For the text-containing cell, return its midpoint in (x, y) coordinate format. 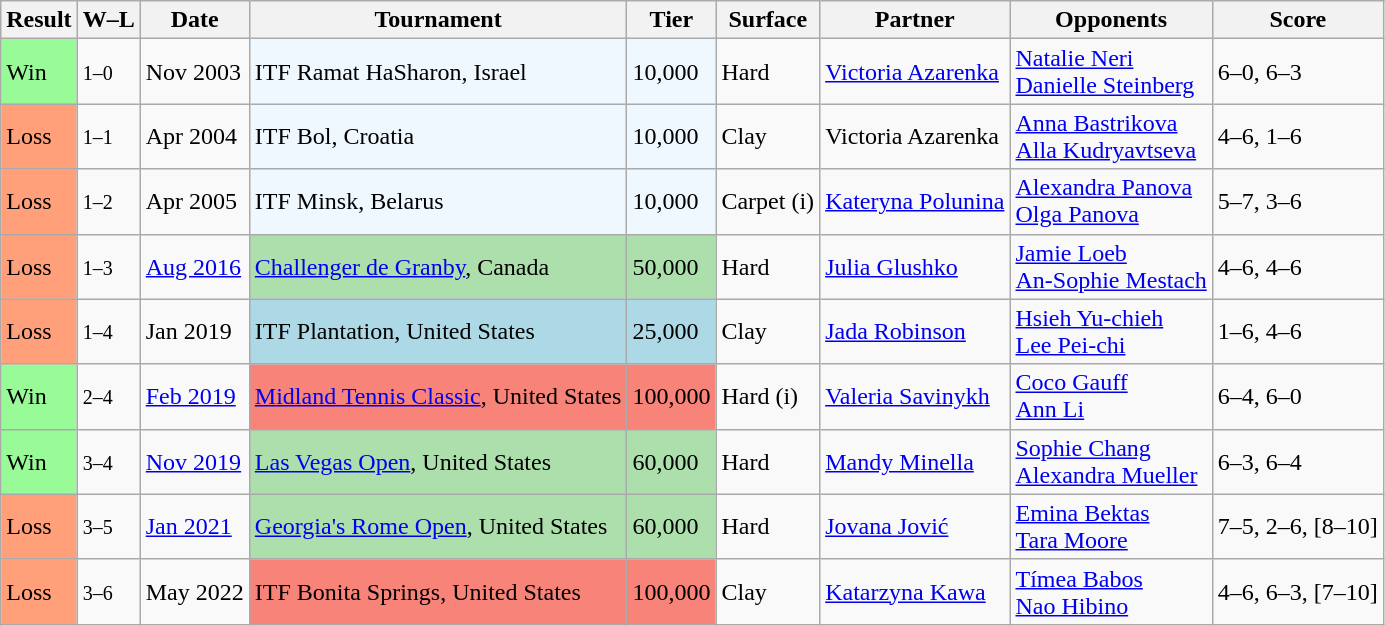
Tier (672, 20)
Jada Robinson (915, 332)
Hard (i) (768, 396)
50,000 (672, 266)
ITF Ramat HaSharon, Israel (438, 72)
Carpet (i) (768, 202)
Jamie Loeb An-Sophie Mestach (1111, 266)
Valeria Savinykh (915, 396)
Partner (915, 20)
Las Vegas Open, United States (438, 462)
3–6 (108, 592)
Julia Glushko (915, 266)
Nov 2003 (194, 72)
Natalie Neri Danielle Steinberg (1111, 72)
1–2 (108, 202)
Nov 2019 (194, 462)
Aug 2016 (194, 266)
Sophie Chang Alexandra Mueller (1111, 462)
Emina Bektas Tara Moore (1111, 526)
W–L (108, 20)
1–6, 4–6 (1298, 332)
4–6, 6–3, [7–10] (1298, 592)
Georgia's Rome Open, United States (438, 526)
6–0, 6–3 (1298, 72)
Challenger de Granby, Canada (438, 266)
Apr 2005 (194, 202)
1–3 (108, 266)
ITF Bonita Springs, United States (438, 592)
Apr 2004 (194, 136)
1–1 (108, 136)
3–5 (108, 526)
Midland Tennis Classic, United States (438, 396)
Date (194, 20)
4–6, 1–6 (1298, 136)
Result (39, 20)
Hsieh Yu-chieh Lee Pei-chi (1111, 332)
3–4 (108, 462)
6–3, 6–4 (1298, 462)
Katarzyna Kawa (915, 592)
1–4 (108, 332)
6–4, 6–0 (1298, 396)
Kateryna Polunina (915, 202)
Anna Bastrikova Alla Kudryavtseva (1111, 136)
Jan 2019 (194, 332)
Jovana Jović (915, 526)
Tímea Babos Nao Hibino (1111, 592)
4–6, 4–6 (1298, 266)
Coco Gauff Ann Li (1111, 396)
ITF Plantation, United States (438, 332)
Alexandra Panova Olga Panova (1111, 202)
Mandy Minella (915, 462)
ITF Minsk, Belarus (438, 202)
Opponents (1111, 20)
Jan 2021 (194, 526)
May 2022 (194, 592)
2–4 (108, 396)
ITF Bol, Croatia (438, 136)
1–0 (108, 72)
25,000 (672, 332)
Surface (768, 20)
Feb 2019 (194, 396)
Score (1298, 20)
7–5, 2–6, [8–10] (1298, 526)
Tournament (438, 20)
5–7, 3–6 (1298, 202)
